Determine the [x, y] coordinate at the center of the cell enclosing the given text.  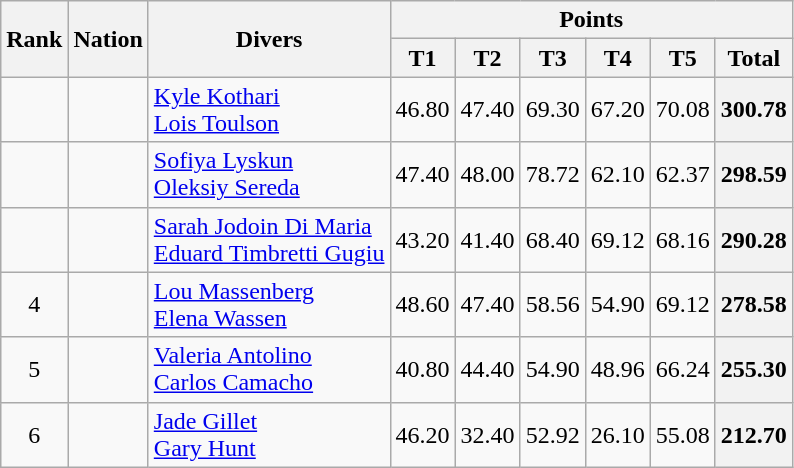
4 [34, 304]
46.80 [422, 110]
Points [591, 20]
Sarah Jodoin Di MariaEduard Timbretti Gugiu [269, 240]
290.28 [754, 240]
T1 [422, 58]
Divers [269, 39]
68.16 [682, 240]
T5 [682, 58]
69.30 [552, 110]
Rank [34, 39]
T2 [488, 58]
Total [754, 58]
Jade GilletGary Hunt [269, 434]
Valeria AntolinoCarlos Camacho [269, 370]
T4 [618, 58]
62.37 [682, 174]
48.60 [422, 304]
70.08 [682, 110]
298.59 [754, 174]
67.20 [618, 110]
41.40 [488, 240]
300.78 [754, 110]
52.92 [552, 434]
58.56 [552, 304]
Kyle KothariLois Toulson [269, 110]
32.40 [488, 434]
212.70 [754, 434]
48.00 [488, 174]
40.80 [422, 370]
68.40 [552, 240]
46.20 [422, 434]
T3 [552, 58]
44.40 [488, 370]
78.72 [552, 174]
26.10 [618, 434]
Nation [108, 39]
Lou MassenbergElena Wassen [269, 304]
5 [34, 370]
6 [34, 434]
55.08 [682, 434]
62.10 [618, 174]
48.96 [618, 370]
278.58 [754, 304]
Sofiya LyskunOleksiy Sereda [269, 174]
66.24 [682, 370]
255.30 [754, 370]
43.20 [422, 240]
